Output the (X, Y) coordinate of the center of the cell containing the given text.  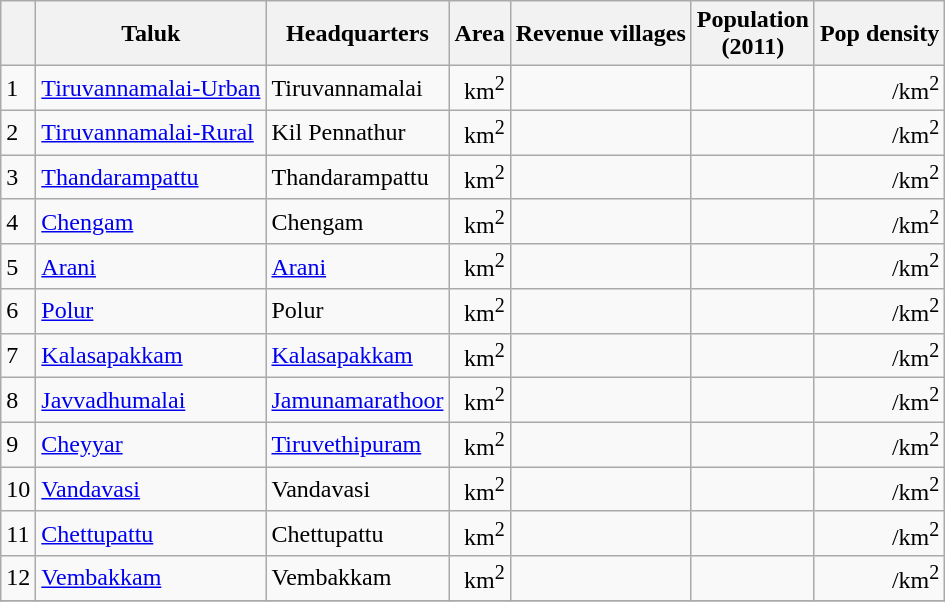
8 (18, 400)
Kil Pennathur (358, 132)
Jamunamarathoor (358, 400)
4 (18, 222)
Tiruvannamalai-Urban (151, 88)
Cheyyar (151, 444)
Pop density (879, 34)
Taluk (151, 34)
Revenue villages (600, 34)
3 (18, 178)
2 (18, 132)
5 (18, 266)
Headquarters (358, 34)
Population(2011) (752, 34)
7 (18, 356)
Tiruvethipuram (358, 444)
Tiruvannamalai (358, 88)
11 (18, 534)
Area (480, 34)
10 (18, 490)
9 (18, 444)
6 (18, 312)
12 (18, 578)
1 (18, 88)
Javvadhumalai (151, 400)
Tiruvannamalai-Rural (151, 132)
